Scan for the cell matching the given text and deliver its (X, Y) coordinate at center. 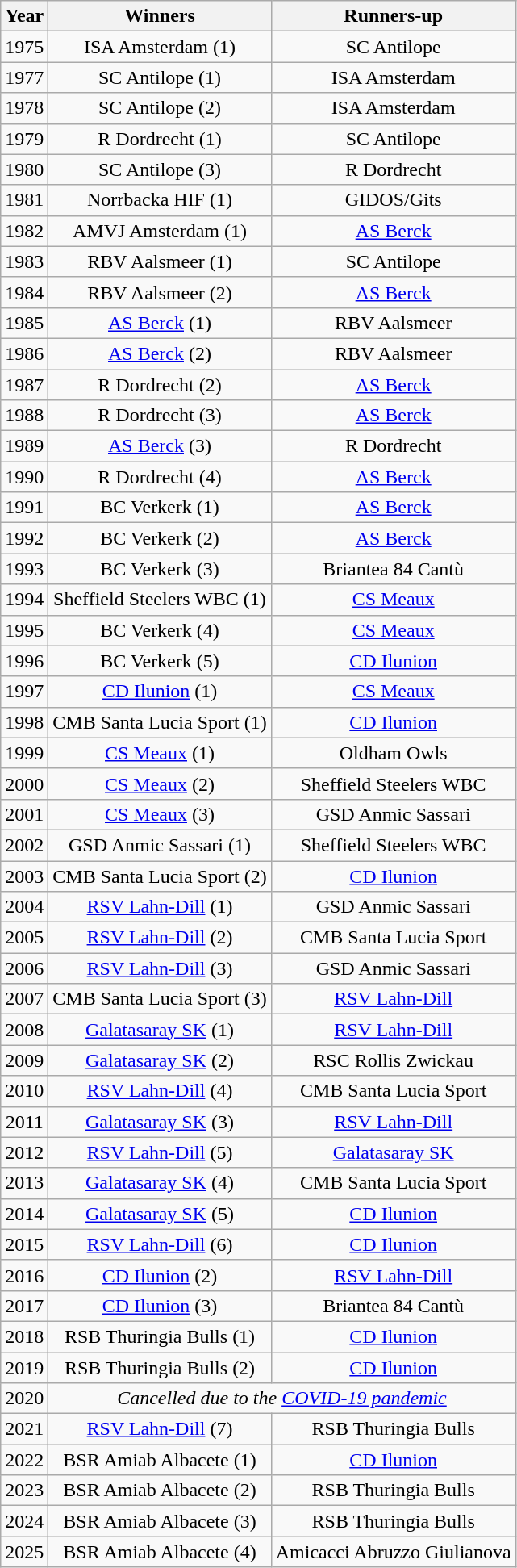
1995 (24, 630)
1982 (24, 231)
Galatasaray SK (4) (160, 1183)
RSV Lahn-Dill (3) (160, 968)
2007 (24, 999)
2020 (24, 1399)
2010 (24, 1091)
Galatasaray SK (3) (160, 1122)
Galatasaray SK (2) (160, 1060)
CMB Santa Lucia Sport (2) (160, 876)
2000 (24, 784)
1993 (24, 569)
2018 (24, 1336)
RSV Lahn-Dill (4) (160, 1091)
BC Verkerk (4) (160, 630)
1988 (24, 416)
2025 (24, 1552)
Galatasaray SK (394, 1152)
AS Berck (3) (160, 446)
BC Verkerk (5) (160, 661)
2009 (24, 1060)
R Dordrecht (3) (160, 416)
Galatasaray SK (1) (160, 1030)
1991 (24, 508)
Norrbacka HIF (1) (160, 200)
RSV Lahn-Dill (5) (160, 1152)
1987 (24, 385)
1997 (24, 692)
2021 (24, 1429)
1999 (24, 753)
RBV Aalsmeer (1) (160, 261)
AMVJ Amsterdam (1) (160, 231)
2001 (24, 814)
RSB Thuringia Bulls (2) (160, 1368)
Cancelled due to the COVID-19 pandemic (282, 1399)
RBV Aalsmeer (2) (160, 292)
CD Ilunion (1) (160, 692)
1992 (24, 538)
ISA Amsterdam (1) (160, 47)
2003 (24, 876)
2022 (24, 1460)
1978 (24, 108)
2008 (24, 1030)
CMB Santa Lucia Sport (1) (160, 722)
2023 (24, 1491)
1975 (24, 47)
1977 (24, 77)
1990 (24, 477)
2016 (24, 1275)
SC Antilope (2) (160, 108)
2005 (24, 938)
2015 (24, 1244)
CS Meaux (2) (160, 784)
CMB Santa Lucia Sport (3) (160, 999)
2002 (24, 845)
2019 (24, 1368)
1981 (24, 200)
2024 (24, 1521)
GIDOS/Gits (394, 200)
CD Ilunion (2) (160, 1275)
Galatasaray SK (5) (160, 1214)
Oldham Owls (394, 753)
Sheffield Steelers WBC (1) (160, 600)
SC Antilope (3) (160, 169)
AS Berck (1) (160, 323)
RSV Lahn-Dill (1) (160, 907)
BSR Amiab Albacete (3) (160, 1521)
2012 (24, 1152)
GSD Anmic Sassari (1) (160, 845)
1983 (24, 261)
2004 (24, 907)
BSR Amiab Albacete (2) (160, 1491)
Amicacci Abruzzo Giulianova (394, 1552)
1985 (24, 323)
BC Verkerk (3) (160, 569)
RSC Rollis Zwickau (394, 1060)
1998 (24, 722)
CS Meaux (3) (160, 814)
R Dordrecht (4) (160, 477)
RSV Lahn-Dill (7) (160, 1429)
R Dordrecht (2) (160, 385)
1980 (24, 169)
RSV Lahn-Dill (2) (160, 938)
2014 (24, 1214)
2011 (24, 1122)
SC Antilope (1) (160, 77)
BSR Amiab Albacete (4) (160, 1552)
RSB Thuringia Bulls (1) (160, 1336)
Winners (160, 16)
BC Verkerk (2) (160, 538)
2013 (24, 1183)
CD Ilunion (3) (160, 1306)
AS Berck (2) (160, 353)
RSV Lahn-Dill (6) (160, 1244)
2017 (24, 1306)
Runners-up (394, 16)
1984 (24, 292)
1979 (24, 139)
1996 (24, 661)
1994 (24, 600)
1986 (24, 353)
1989 (24, 446)
Year (24, 16)
2006 (24, 968)
BSR Amiab Albacete (1) (160, 1460)
CS Meaux (1) (160, 753)
BC Verkerk (1) (160, 508)
R Dordrecht (1) (160, 139)
